Scan for the cell matching the given text and deliver its [x, y] coordinate at center. 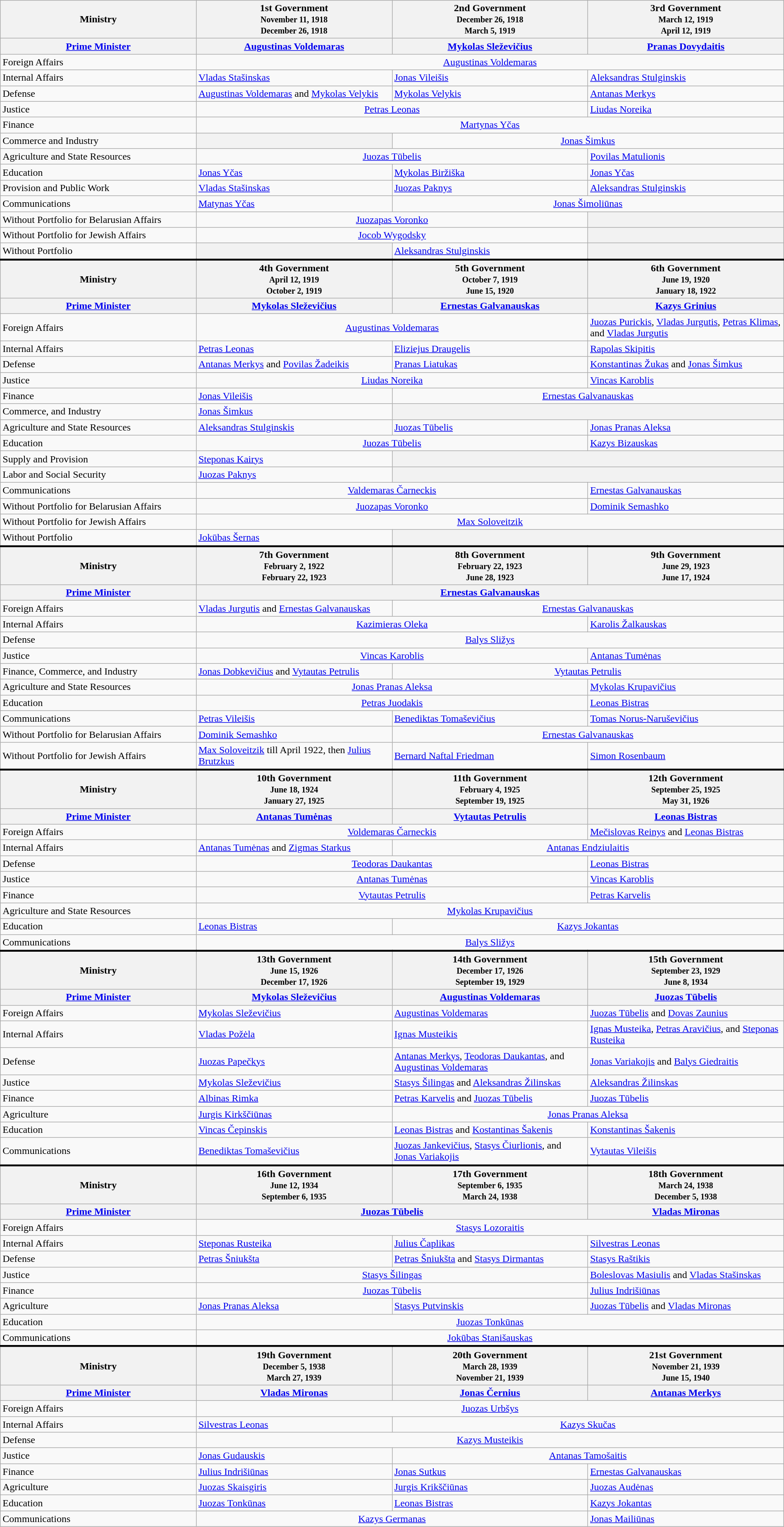
Albinas Rimka [294, 1098]
Steponas Rusteika [294, 1243]
9th Government June 29, 1923 June 17, 1924 [686, 565]
5th Government October 7, 1919 June 15, 1920 [490, 279]
Valdemaras Čarneckis [392, 490]
Voldemaras Čarneckis [392, 832]
Bernard Naftal Friedman [490, 756]
Aleksandras Žilinskas [686, 1082]
7th Government February 2, 1922 February 22, 1923 [294, 565]
21st Government November 21, 1939 June 15, 1940 [686, 1366]
Vladas Požėla [294, 1034]
Juozas Papečkys [294, 1061]
Martynas Yčas [490, 125]
10th GovernmentJune 18, 1924 January 27, 1925 [294, 789]
13th Government June 15, 1926 December 17, 1926 [294, 970]
Jokūbas Šernas [294, 538]
Stasys Šilingas and Aleksandras Žilinskas [490, 1082]
Jonas Šimoliūnas [588, 203]
19th Government December 5, 1938 March 27, 1939 [294, 1366]
Kazys Grinius [686, 306]
Vytautas Vileišis [686, 1151]
Boleslovas Masiulis and Vladas Stašinskas [686, 1275]
Povilas Matulionis [686, 156]
Petras Šniukšta and Stasys Dirmantas [490, 1259]
14th Government December 17, 1926 September 19, 1929 [490, 970]
8th Government February 22, 1923 June 28, 1923 [490, 565]
Jonas Gudauskis [294, 1456]
Augustinas Voldemaras and Mykolas Velykis [294, 93]
Jokūbas Stanišauskas [490, 1338]
1st Government November 11, 1918 December 26, 1918 [294, 19]
3rd Government March 12, 1919 April 12, 1919 [686, 19]
Konstantinas Žukas and Jonas Šimkus [686, 364]
Antanas Tamošaitis [588, 1456]
18th Government March 24, 1938 December 5, 1938 [686, 1185]
Antanas Tumėnas and Zigmas Starkus [294, 848]
16th Government June 12, 1934 September 6, 1935 [294, 1185]
Juozas Jankevičius, Stasys Čiurlionis, and Jonas Variakojis [490, 1151]
Jurgis Krikščiūnas [490, 1487]
Max Soloveitzik [490, 522]
Jurgis Kirkščiūnas [294, 1114]
Max Soloveitzik till April 1922, then Julius Brutzkus [294, 756]
Karolis Žalkauskas [686, 624]
Commerce, and Industry [98, 412]
Juozas Tūbelis and Vladas Mironas [686, 1306]
12th GovernmentSeptember 25, 1925 May 31, 1926 [686, 789]
Stasys Putvinskis [490, 1306]
Petras Šniukšta [294, 1259]
Juozas Skaisgiris [294, 1487]
Commerce and Industry [98, 141]
Juozas Tūbelis and Dovas Zaunius [686, 1013]
Kazys Skučas [588, 1424]
Pranas Dovydaitis [686, 46]
Finance, Commerce, and Industry [98, 671]
Petras Vileišis [294, 718]
Tomas Norus-Naruševičius [686, 718]
Steponas Kairys [294, 459]
Stasys Raštikis [686, 1259]
Vladas Jurgutis and Ernestas Galvanauskas [294, 608]
Petras Karvelis and Juozas Tūbelis [490, 1098]
Kazimieras Oleka [392, 624]
20th Government March 28, 1939 November 21, 1939 [490, 1366]
4th Government April 12, 1919 October 2, 1919 [294, 279]
Juozas Audėnas [686, 1487]
Petras Karvelis [686, 895]
Kazys Musteikis [490, 1440]
Pranas Liatukas [490, 364]
Eliziejus Draugelis [490, 349]
Jonas Variakojis and Balys Giedraitis [686, 1061]
Stasys Lozoraitis [490, 1228]
Mykolas Velykis [490, 93]
Provision and Public Work [98, 188]
Juozas Purickis, Vladas Jurgutis, Petras Klimas, and Vladas Jurgutis [686, 328]
2nd Government December 26, 1918 March 5, 1919 [490, 19]
Ignas Musteikis [490, 1034]
Kazys Bizauskas [686, 443]
Stasys Šilingas [392, 1275]
Teodoras Daukantas [392, 864]
Jonas Mailiūnas [686, 1519]
17th Government September 6, 1935 March 24, 1938 [490, 1185]
6th Government June 19, 1920 January 18, 1922 [686, 279]
Supply and Provision [98, 459]
Jocob Wygodsky [392, 235]
Antanas Endziulaitis [588, 848]
Jonas Sutkus [490, 1472]
Rapolas Skipitis [686, 349]
Labor and Social Security [98, 474]
Mečislovas Reinys and Leonas Bistras [686, 832]
Petras Juodakis [392, 703]
Juozas Urbšys [490, 1408]
11th GovernmentFebruary 4, 1925 September 19, 1925 [490, 789]
Jonas Černius [490, 1393]
Matynas Yčas [294, 203]
Antanas Merkys, Teodoras Daukantas, and Augustinas Voldemaras [490, 1061]
Ignas Musteika, Petras Aravičius, and Steponas Rusteika [686, 1034]
15th Government September 23, 1929 June 8, 1934 [686, 970]
Antanas Merkys and Povilas Žadeikis [294, 364]
Simon Rosenbaum [686, 756]
Vincas Čepinskis [294, 1130]
Konstantinas Šakenis [686, 1130]
Kazys Germanas [392, 1519]
Leonas Bistras and Kostantinas Šakenis [490, 1130]
Mykolas Biržiška [490, 172]
Jonas Dobkevičius and Vytautas Petrulis [294, 671]
Julius Čaplikas [490, 1243]
